Output the [x, y] coordinate of the center of the cell containing the given text.  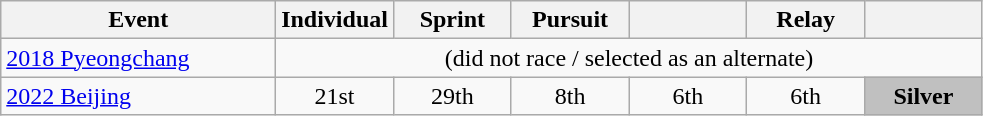
Silver [924, 96]
8th [570, 96]
Pursuit [570, 20]
Sprint [452, 20]
29th [452, 96]
2018 Pyeongchang [138, 58]
Individual [335, 20]
Event [138, 20]
(did not race / selected as an alternate) [630, 58]
Relay [806, 20]
2022 Beijing [138, 96]
21st [335, 96]
